Search for the cell housing the specified text and yield its (X, Y) center coordinate. 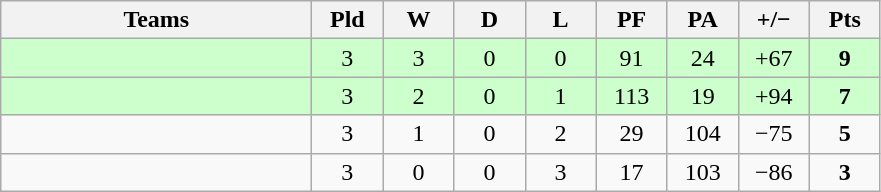
Pts (844, 20)
24 (702, 58)
D (490, 20)
9 (844, 58)
29 (632, 134)
104 (702, 134)
L (560, 20)
103 (702, 172)
W (418, 20)
PF (632, 20)
−75 (774, 134)
−86 (774, 172)
+/− (774, 20)
19 (702, 96)
7 (844, 96)
PA (702, 20)
17 (632, 172)
5 (844, 134)
113 (632, 96)
+67 (774, 58)
Teams (156, 20)
91 (632, 58)
+94 (774, 96)
Pld (348, 20)
